Determine the (x, y) coordinate at the center of the cell enclosing the given text.  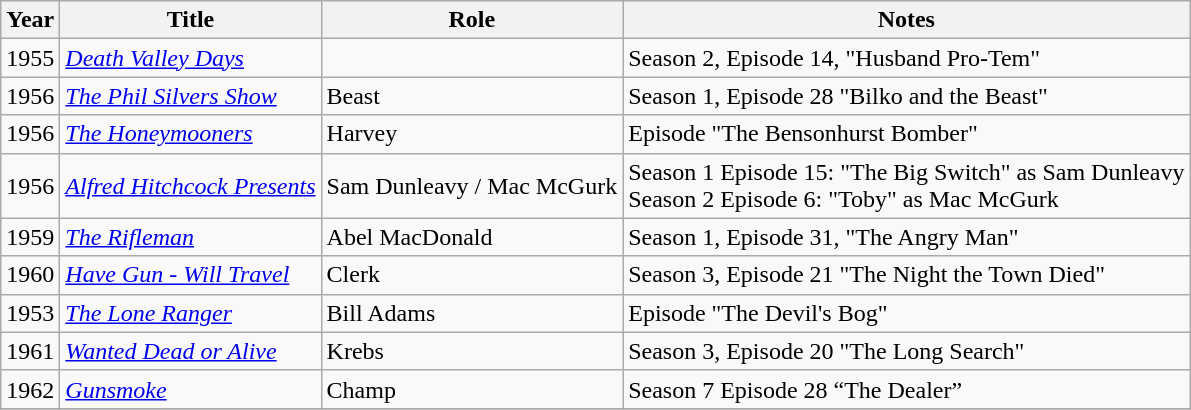
The Phil Silvers Show (190, 96)
Season 1, Episode 28 "Bilko and the Beast" (906, 96)
The Rifleman (190, 237)
1960 (30, 275)
Harvey (472, 134)
1962 (30, 389)
The Lone Ranger (190, 313)
Have Gun - Will Travel (190, 275)
Beast (472, 96)
1953 (30, 313)
1955 (30, 58)
Gunsmoke (190, 389)
Season 7 Episode 28 “The Dealer” (906, 389)
Season 1 Episode 15: "The Big Switch" as Sam DunleavySeason 2 Episode 6: "Toby" as Mac McGurk (906, 186)
Season 3, Episode 20 "The Long Search" (906, 351)
1961 (30, 351)
Alfred Hitchcock Presents (190, 186)
1959 (30, 237)
Year (30, 20)
The Honeymooners (190, 134)
Krebs (472, 351)
Death Valley Days (190, 58)
Season 1, Episode 31, "The Angry Man" (906, 237)
Title (190, 20)
Episode "The Bensonhurst Bomber" (906, 134)
Abel MacDonald (472, 237)
Episode "The Devil's Bog" (906, 313)
Sam Dunleavy / Mac McGurk (472, 186)
Clerk (472, 275)
Champ (472, 389)
Season 3, Episode 21 "The Night the Town Died" (906, 275)
Notes (906, 20)
Wanted Dead or Alive (190, 351)
Bill Adams (472, 313)
Role (472, 20)
Season 2, Episode 14, "Husband Pro-Tem" (906, 58)
